Search for the cell housing the specified text and yield its (x, y) center coordinate. 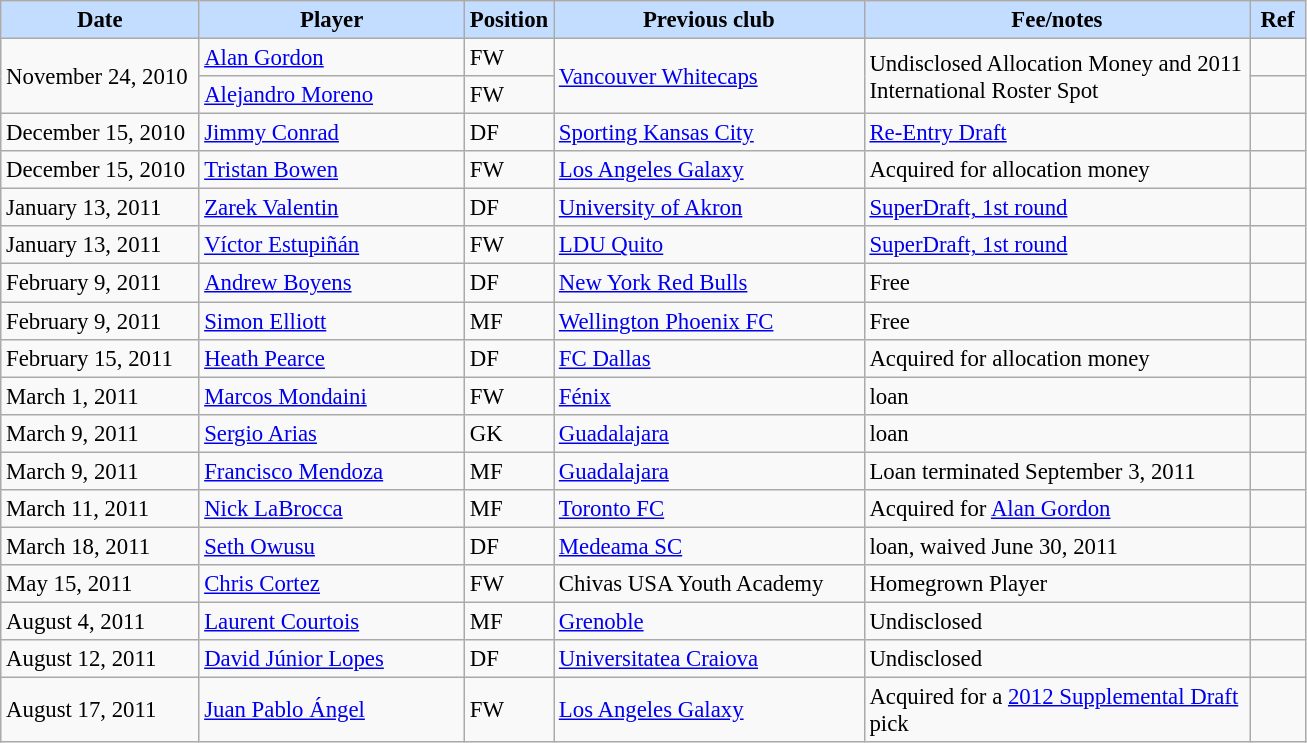
Date (100, 20)
February 15, 2011 (100, 358)
March 18, 2011 (100, 546)
LDU Quito (710, 245)
Chivas USA Youth Academy (710, 584)
Zarek Valentin (332, 208)
Sergio Arias (332, 433)
March 1, 2011 (100, 396)
Grenoble (710, 621)
Fee/notes (1057, 20)
Alan Gordon (332, 58)
Universitatea Craiova (710, 659)
November 24, 2010 (100, 76)
Heath Pearce (332, 358)
Nick LaBrocca (332, 509)
August 17, 2011 (100, 710)
FC Dallas (710, 358)
Homegrown Player (1057, 584)
Marcos Mondaini (332, 396)
Undisclosed Allocation Money and 2011 International Roster Spot (1057, 76)
Acquired for a 2012 Supplemental Draft pick (1057, 710)
Simon Elliott (332, 321)
March 11, 2011 (100, 509)
Acquired for Alan Gordon (1057, 509)
Ref (1278, 20)
August 4, 2011 (100, 621)
University of Akron (710, 208)
Tristan Bowen (332, 170)
Player (332, 20)
Re-Entry Draft (1057, 133)
Seth Owusu (332, 546)
New York Red Bulls (710, 283)
Laurent Courtois (332, 621)
Fénix (710, 396)
GK (508, 433)
Andrew Boyens (332, 283)
Jimmy Conrad (332, 133)
Previous club (710, 20)
Toronto FC (710, 509)
Juan Pablo Ángel (332, 710)
Sporting Kansas City (710, 133)
Francisco Mendoza (332, 471)
Vancouver Whitecaps (710, 76)
Alejandro Moreno (332, 95)
Chris Cortez (332, 584)
loan, waived June 30, 2011 (1057, 546)
August 12, 2011 (100, 659)
Loan terminated September 3, 2011 (1057, 471)
Position (508, 20)
May 15, 2011 (100, 584)
Medeama SC (710, 546)
Víctor Estupiñán (332, 245)
David Júnior Lopes (332, 659)
Wellington Phoenix FC (710, 321)
